Locate the cell with the specified text and output its (X, Y) center coordinate. 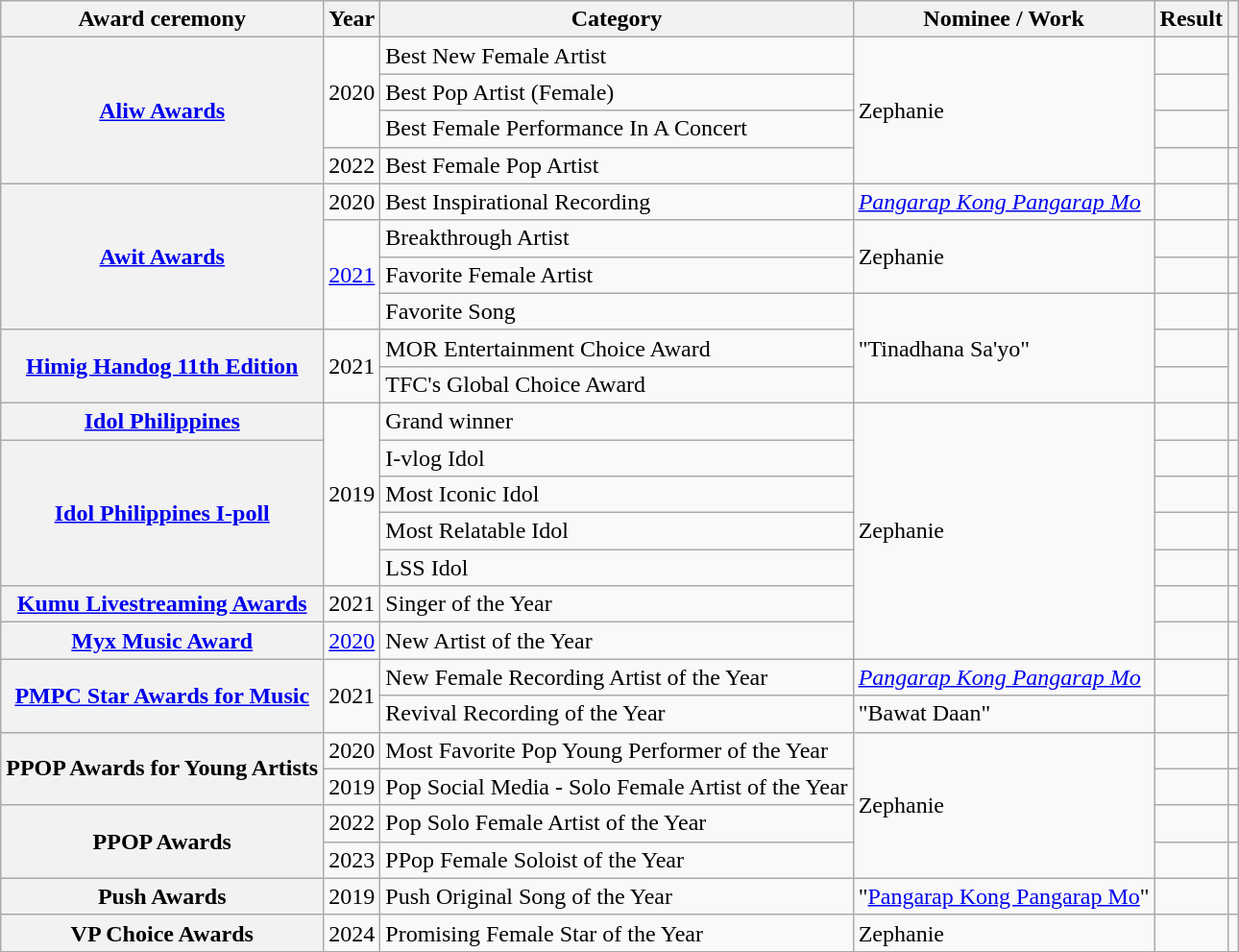
I-vlog Idol (617, 458)
Most Relatable Idol (617, 531)
2024 (352, 933)
Best Inspirational Recording (617, 202)
PPop Female Soloist of the Year (617, 860)
New Female Recording Artist of the Year (617, 677)
Push Awards (162, 896)
Idol Philippines (162, 421)
Himig Handog 11th Edition (162, 366)
"Bawat Daan" (1004, 714)
Category (617, 19)
PMPC Star Awards for Music (162, 696)
VP Choice Awards (162, 933)
2023 (352, 860)
Awit Awards (162, 256)
"Pangarap Kong Pangarap Mo" (1004, 896)
TFC's Global Choice Award (617, 384)
Most Favorite Pop Young Performer of the Year (617, 750)
New Artist of the Year (617, 641)
Idol Philippines I-poll (162, 513)
Nominee / Work (1004, 19)
LSS Idol (617, 568)
Kumu Livestreaming Awards (162, 604)
Best Female Performance In A Concert (617, 129)
Revival Recording of the Year (617, 714)
Most Iconic Idol (617, 495)
PPOP Awards for Young Artists (162, 769)
Pop Solo Female Artist of the Year (617, 823)
Favorite Song (617, 311)
"Tinadhana Sa'yo" (1004, 348)
Aliw Awards (162, 110)
Promising Female Star of the Year (617, 933)
Best Female Pop Artist (617, 165)
Breakthrough Artist (617, 238)
Singer of the Year (617, 604)
Push Original Song of the Year (617, 896)
Grand winner (617, 421)
Result (1191, 19)
Favorite Female Artist (617, 275)
Best New Female Artist (617, 56)
Year (352, 19)
PPOP Awards (162, 842)
Pop Social Media - Solo Female Artist of the Year (617, 787)
Best Pop Artist (Female) (617, 92)
Award ceremony (162, 19)
MOR Entertainment Choice Award (617, 348)
Myx Music Award (162, 641)
